Determine the (x, y) coordinate at the center of the cell enclosing the given text.  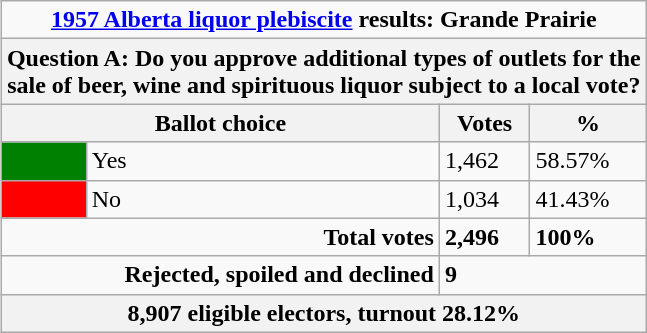
9 (542, 275)
Ballot choice (220, 123)
Question A: Do you approve additional types of outlets for the sale of beer, wine and spirituous liquor subject to a local vote? (324, 72)
% (588, 123)
8,907 eligible electors, turnout 28.12% (324, 313)
No (262, 199)
Yes (262, 161)
1957 Alberta liquor plebiscite results: Grande Prairie (324, 20)
58.57% (588, 161)
41.43% (588, 199)
Votes (484, 123)
1,034 (484, 199)
100% (588, 237)
Total votes (220, 237)
1,462 (484, 161)
2,496 (484, 237)
Rejected, spoiled and declined (220, 275)
